Locate the cell with the specified text and output its [x, y] center coordinate. 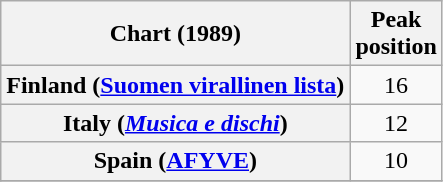
Spain (AFYVE) [176, 161]
Finland (Suomen virallinen lista) [176, 85]
12 [396, 123]
Italy (Musica e dischi) [176, 123]
10 [396, 161]
Peakposition [396, 34]
Chart (1989) [176, 34]
16 [396, 85]
